Capture the cell that displays the provided text and extract its [X, Y] central coordinate. 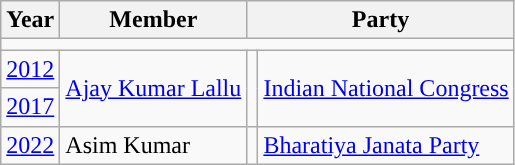
Bharatiya Janata Party [386, 145]
2017 [30, 107]
Indian National Congress [386, 88]
Asim Kumar [154, 145]
2022 [30, 145]
Year [30, 20]
Ajay Kumar Lallu [154, 88]
Party [380, 20]
2012 [30, 69]
Member [154, 20]
